From the cell containing the given text, extract its center point as [X, Y] coordinate. 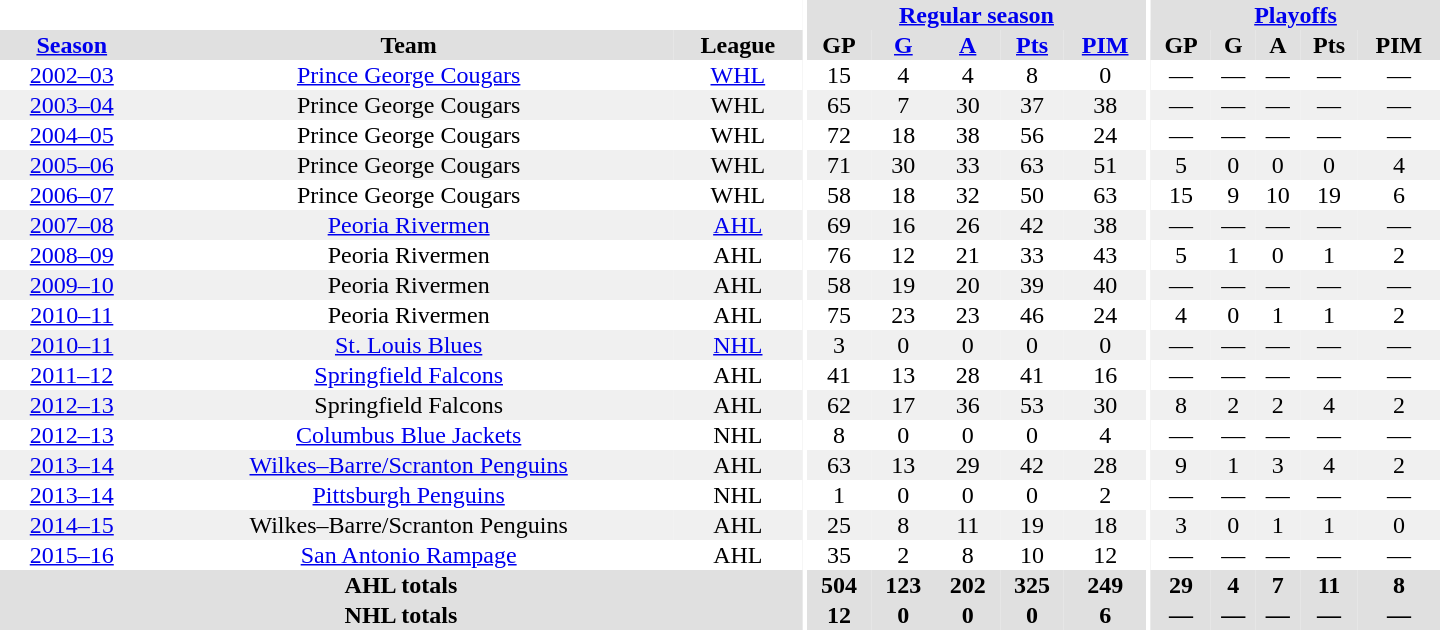
2011–12 [72, 375]
202 [968, 585]
2014–15 [72, 525]
46 [1032, 315]
123 [903, 585]
Pittsburgh Penguins [409, 495]
43 [1105, 255]
AHL totals [401, 585]
249 [1105, 585]
51 [1105, 165]
2003–04 [72, 105]
21 [968, 255]
71 [839, 165]
2008–09 [72, 255]
36 [968, 405]
2015–16 [72, 555]
2004–05 [72, 135]
Regular season [976, 15]
Season [72, 45]
39 [1032, 285]
56 [1032, 135]
San Antonio Rampage [409, 555]
40 [1105, 285]
75 [839, 315]
League [738, 45]
Columbus Blue Jackets [409, 435]
2005–06 [72, 165]
35 [839, 555]
Playoffs [1296, 15]
NHL totals [401, 615]
50 [1032, 195]
2006–07 [72, 195]
325 [1032, 585]
2007–08 [72, 225]
504 [839, 585]
2002–03 [72, 75]
Team [409, 45]
53 [1032, 405]
69 [839, 225]
76 [839, 255]
20 [968, 285]
2009–10 [72, 285]
17 [903, 405]
St. Louis Blues [409, 345]
72 [839, 135]
62 [839, 405]
37 [1032, 105]
32 [968, 195]
25 [839, 525]
65 [839, 105]
26 [968, 225]
